Capture the cell that displays the provided text and extract its [x, y] central coordinate. 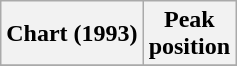
Peakposition [189, 34]
Chart (1993) [72, 34]
